Output the (X, Y) coordinate of the center of the cell containing the given text.  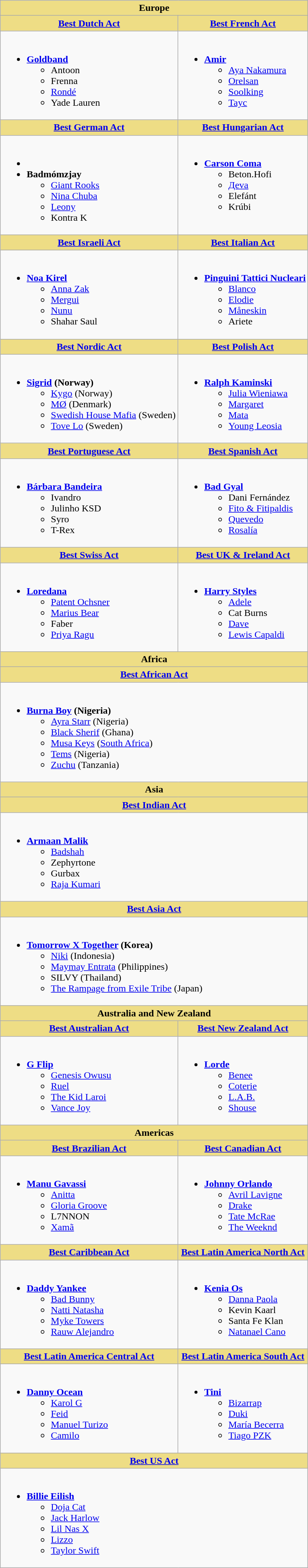
Harry StylesAdeleCat BurnsDaveLewis Capaldi (243, 607)
Best Caribbean Act (89, 1252)
Asia (154, 790)
Best Israeli Act (89, 242)
Best French Act (243, 23)
Best UK & Ireland Act (243, 555)
TiniBizarrapDukiMaría BecerraTiago PZK (243, 1409)
Best Dutch Act (89, 23)
Best Canadian Act (243, 1148)
Best US Act (154, 1461)
GoldbandAntoonFrennaRondéYade Lauren (89, 76)
Best Spanish Act (243, 451)
Australia and New Zealand (154, 1013)
Europe (154, 8)
Best Swiss Act (89, 555)
Sigrid (Norway)Kygo (Norway)MØ (Denmark)Swedish House Mafia (Sweden)Tove Lo (Sweden) (89, 399)
Bad GyalDani FernándezFito & FitipaldisQuevedoRosalía (243, 503)
Best Italian Act (243, 242)
Best Brazilian Act (89, 1148)
Noa KirelAnna ZakMerguiNunuShahar Saul (89, 294)
Best Polish Act (243, 347)
Ralph KaminskiJulia WieniawaMargaretMataYoung Leosia (243, 399)
Billie EilishDoja CatJack HarlowLil Nas XLizzoTaylor Swift (154, 1518)
LordeBeneeCoterieL.A.B.Shouse (243, 1081)
Bárbara BandeiraIvandroJulinho KSDSyroT-Rex (89, 503)
Best New Zealand Act (243, 1028)
Best Indian Act (154, 805)
Best Hungarian Act (243, 127)
Armaan MalikBadshahZephyrtoneGurbaxRaja Kumari (154, 857)
Danny OceanKarol GFeidManuel TurizoCamilo (89, 1409)
Best African Act (154, 675)
Best Latin America North Act (243, 1252)
Best Asia Act (154, 909)
Best Latin America Central Act (89, 1357)
Kenia OsDanna PaolaKevin KaarlSanta Fe KlanNatanael Cano (243, 1304)
LoredanaPatent OchsnerMarius BearFaberPriya Ragu (89, 607)
G FlipGenesis OwusuRuelThe Kid LaroiVance Joy (89, 1081)
BadmómzjayGiant RooksNina ChubaLeonyKontra K (89, 185)
Pinguini Tattici NucleariBlancoElodieMåneskinAriete (243, 294)
Best Australian Act (89, 1028)
Johnny OrlandoAvril LavigneDrakeTate McRaeThe Weeknd (243, 1200)
Tomorrow X Together (Korea)Niki (Indonesia)Maymay Entrata (Philippines)SILVY (Thailand)The Rampage from Exile Tribe (Japan) (154, 961)
Best Portuguese Act (89, 451)
Best German Act (89, 127)
Daddy YankeeBad BunnyNatti NatashaMyke TowersRauw Alejandro (89, 1304)
Best Latin America South Act (243, 1357)
Carson ComaBeton.HofiДevaElefántKrúbi (243, 185)
AmirAya NakamuraOrelsanSoolkingTayc (243, 76)
Manu GavassiAnittaGloria GrooveL7NNONXamã (89, 1200)
Burna Boy (Nigeria)Ayra Starr (Nigeria)Black Sherif (Ghana)Musa Keys (South Africa)Tems (Nigeria)Zuchu (Tanzania) (154, 732)
Americas (154, 1133)
Best Nordic Act (89, 347)
Africa (154, 659)
